Provide the (X, Y) coordinate of the cell's center where the given text is located.  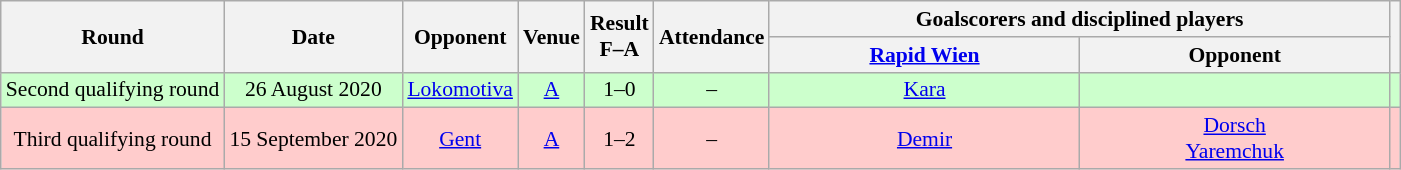
15 September 2020 (313, 138)
ResultF–A (620, 36)
Kara (924, 90)
Venue (552, 36)
Demir (924, 138)
Third qualifying round (113, 138)
Dorsch Yaremchuk (1235, 138)
1–2 (620, 138)
Rapid Wien (924, 55)
1–0 (620, 90)
Second qualifying round (113, 90)
Attendance (712, 36)
Goalscorers and disciplined players (1079, 19)
Gent (460, 138)
26 August 2020 (313, 90)
Date (313, 36)
Lokomotiva (460, 90)
Round (113, 36)
